Output the [X, Y] coordinate of the center of the cell containing the given text.  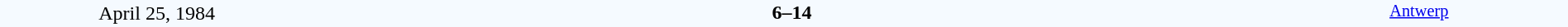
April 25, 1984 [157, 13]
6–14 [791, 12]
Antwerp [1419, 13]
